Capture the cell that displays the provided text and extract its (X, Y) central coordinate. 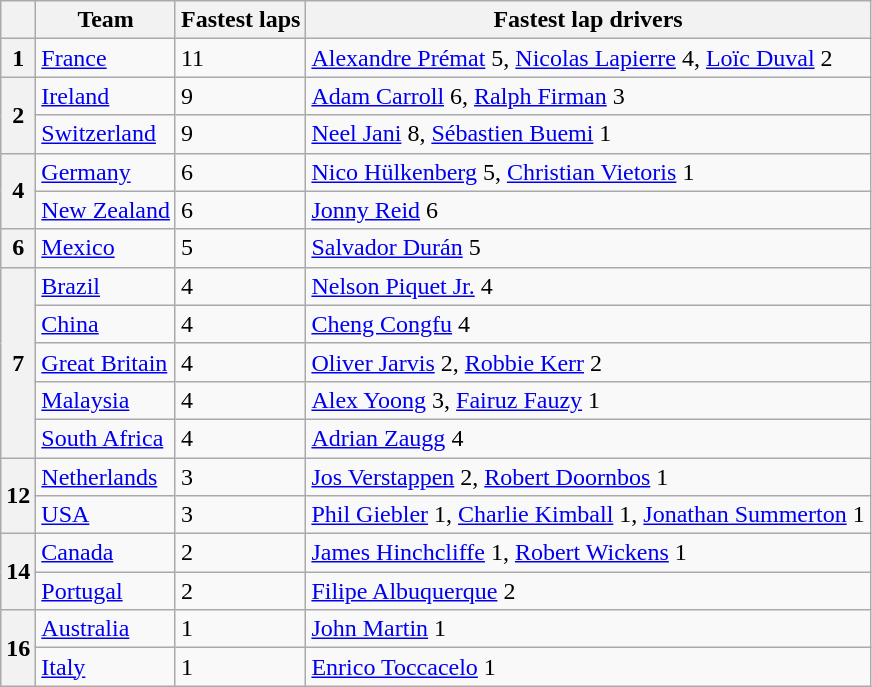
Netherlands (106, 477)
Brazil (106, 286)
Enrico Toccacelo 1 (588, 667)
Malaysia (106, 400)
Italy (106, 667)
12 (18, 496)
Nelson Piquet Jr. 4 (588, 286)
Ireland (106, 96)
South Africa (106, 438)
Neel Jani 8, Sébastien Buemi 1 (588, 134)
Phil Giebler 1, Charlie Kimball 1, Jonathan Summerton 1 (588, 515)
James Hinchcliffe 1, Robert Wickens 1 (588, 553)
Jos Verstappen 2, Robert Doornbos 1 (588, 477)
USA (106, 515)
16 (18, 648)
France (106, 58)
14 (18, 572)
Fastest laps (240, 20)
Adrian Zaugg 4 (588, 438)
New Zealand (106, 210)
Team (106, 20)
Alex Yoong 3, Fairuz Fauzy 1 (588, 400)
Filipe Albuquerque 2 (588, 591)
Alexandre Prémat 5, Nicolas Lapierre 4, Loïc Duval 2 (588, 58)
Australia (106, 629)
Salvador Durán 5 (588, 248)
Great Britain (106, 362)
Fastest lap drivers (588, 20)
Cheng Congfu 4 (588, 324)
Jonny Reid 6 (588, 210)
China (106, 324)
11 (240, 58)
7 (18, 362)
Portugal (106, 591)
Nico Hülkenberg 5, Christian Vietoris 1 (588, 172)
Oliver Jarvis 2, Robbie Kerr 2 (588, 362)
Germany (106, 172)
Adam Carroll 6, Ralph Firman 3 (588, 96)
Mexico (106, 248)
Canada (106, 553)
John Martin 1 (588, 629)
Switzerland (106, 134)
5 (240, 248)
